Output the [x, y] coordinate of the center of the cell containing the given text.  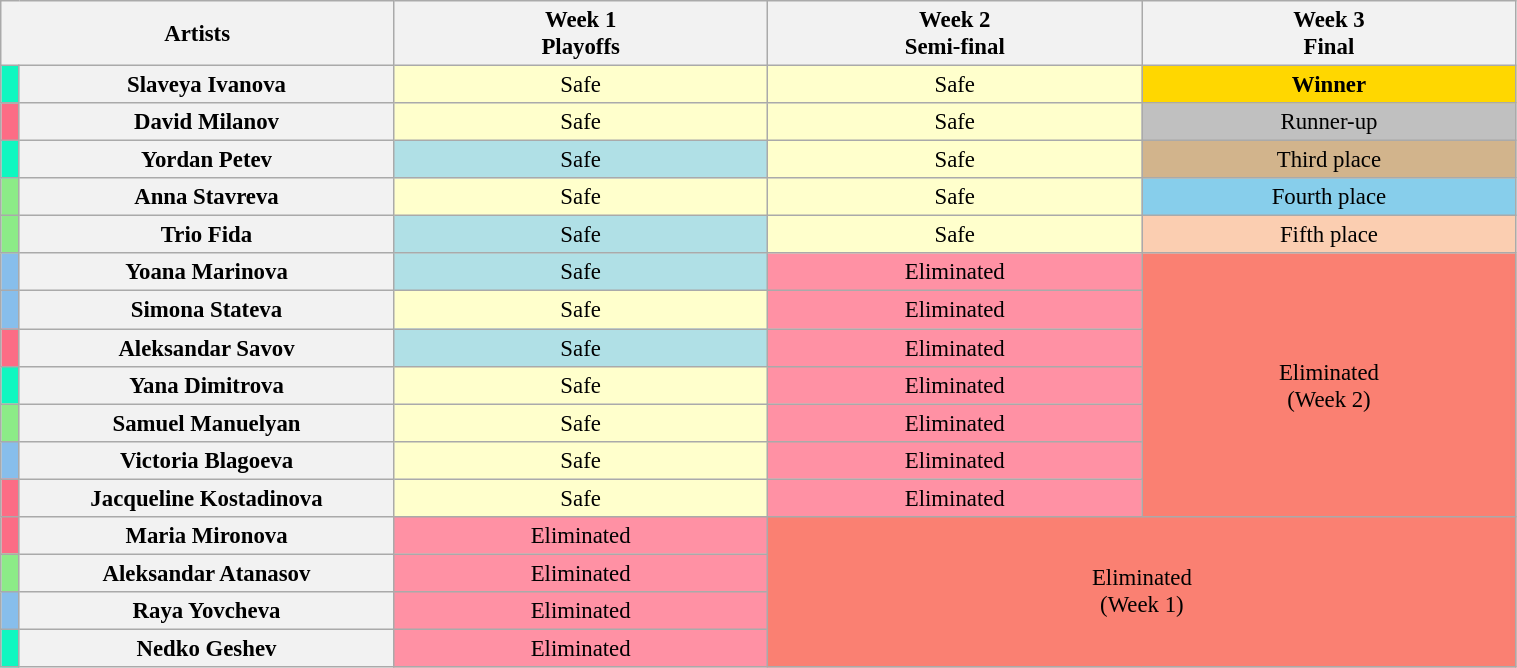
Fourth place [1329, 197]
Anna Stavreva [206, 197]
Aleksandar Atanasov [206, 573]
Raya Yovcheva [206, 611]
Winner [1329, 85]
Samuel Manuelyan [206, 423]
Week 2Semi-final [955, 34]
Yana Dimitrova [206, 385]
David Milanov [206, 122]
Simona Stateva [206, 310]
Victoria Blagoeva [206, 460]
Slaveya Ivanova [206, 85]
Eliminated(Week 2) [1329, 386]
Nedko Geshev [206, 648]
Jacqueline Kostadinova [206, 498]
Artists [198, 34]
Third place [1329, 160]
Trio Fida [206, 235]
Week 3Final [1329, 34]
Week 1Playoffs [581, 34]
Fifth place [1329, 235]
Maria Mironova [206, 536]
Yordan Petev [206, 160]
Runner-up [1329, 122]
Aleksandar Savov [206, 348]
Eliminated(Week 1) [1142, 592]
Yoana Marinova [206, 273]
